For the text-containing cell, return its midpoint in (X, Y) coordinate format. 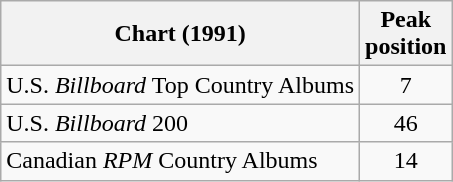
Peakposition (406, 34)
7 (406, 85)
Chart (1991) (180, 34)
U.S. Billboard Top Country Albums (180, 85)
14 (406, 161)
46 (406, 123)
Canadian RPM Country Albums (180, 161)
U.S. Billboard 200 (180, 123)
